Scan for the cell matching the given text and deliver its [x, y] coordinate at center. 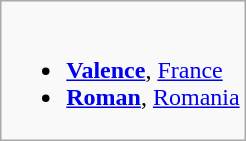
Valence, France Roman, Romania [123, 71]
